Identify which cell holds the provided text, then report its [x, y] central coordinate. 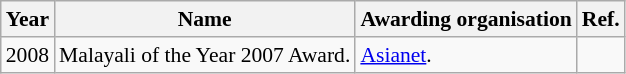
Asianet. [466, 55]
2008 [28, 55]
Year [28, 19]
Awarding organisation [466, 19]
Name [204, 19]
Malayali of the Year 2007 Award. [204, 55]
Ref. [601, 19]
